Locate the cell with the specified text and output its [X, Y] center coordinate. 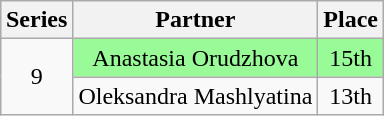
Partner [196, 20]
13th [351, 96]
Oleksandra Mashlyatina [196, 96]
15th [351, 58]
Series [36, 20]
9 [36, 77]
Anastasia Orudzhova [196, 58]
Place [351, 20]
